Detect which cell encompasses the target text, then output its (x, y) center coordinate. 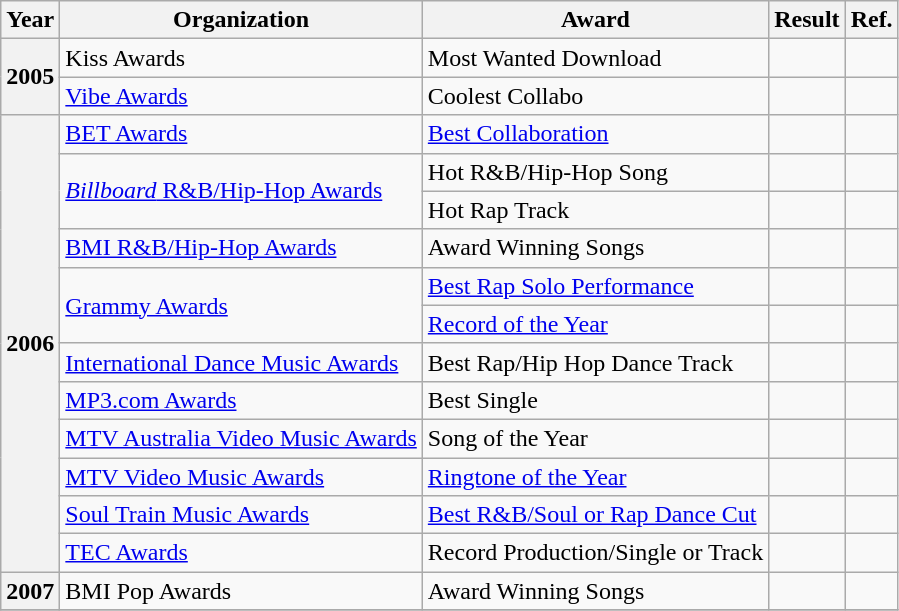
BET Awards (242, 134)
Best R&B/Soul or Rap Dance Cut (595, 515)
2005 (30, 77)
Kiss Awards (242, 58)
Record of the Year (595, 324)
Organization (242, 20)
Award (595, 20)
Billboard R&B/Hip-Hop Awards (242, 191)
Vibe Awards (242, 96)
Best Rap/Hip Hop Dance Track (595, 362)
Year (30, 20)
BMI R&B/Hip-Hop Awards (242, 248)
MP3.com Awards (242, 400)
Result (807, 20)
BMI Pop Awards (242, 591)
Song of the Year (595, 438)
Best Collaboration (595, 134)
Record Production/Single or Track (595, 553)
Ringtone of the Year (595, 477)
Hot Rap Track (595, 210)
International Dance Music Awards (242, 362)
Most Wanted Download (595, 58)
2006 (30, 344)
Best Rap Solo Performance (595, 286)
Coolest Collabo (595, 96)
Best Single (595, 400)
Grammy Awards (242, 305)
MTV Video Music Awards (242, 477)
2007 (30, 591)
MTV Australia Video Music Awards (242, 438)
Hot R&B/Hip-Hop Song (595, 172)
Soul Train Music Awards (242, 515)
TEC Awards (242, 553)
Ref. (872, 20)
